Detect which cell encompasses the target text, then output its (X, Y) center coordinate. 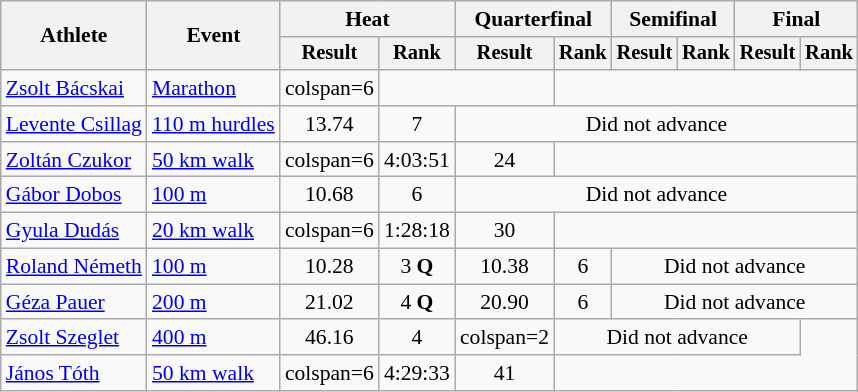
Athlete (74, 36)
Final (796, 19)
10.68 (330, 195)
41 (504, 373)
110 m hurdles (214, 124)
4:03:51 (417, 160)
20.90 (504, 302)
colspan=2 (504, 338)
24 (504, 160)
Levente Csillag (74, 124)
4:29:33 (417, 373)
10.38 (504, 267)
20 km walk (214, 231)
Heat (368, 19)
200 m (214, 302)
30 (504, 231)
Gyula Dudás (74, 231)
Semifinal (674, 19)
Géza Pauer (74, 302)
1:28:18 (417, 231)
4 Q (417, 302)
3 Q (417, 267)
21.02 (330, 302)
Gábor Dobos (74, 195)
Zoltán Czukor (74, 160)
4 (417, 338)
Zsolt Szeglet (74, 338)
46.16 (330, 338)
7 (417, 124)
13.74 (330, 124)
Marathon (214, 88)
Roland Németh (74, 267)
Zsolt Bácskai (74, 88)
Quarterfinal (534, 19)
400 m (214, 338)
János Tóth (74, 373)
10.28 (330, 267)
Event (214, 36)
